From the cell containing the given text, extract its center point as (x, y) coordinate. 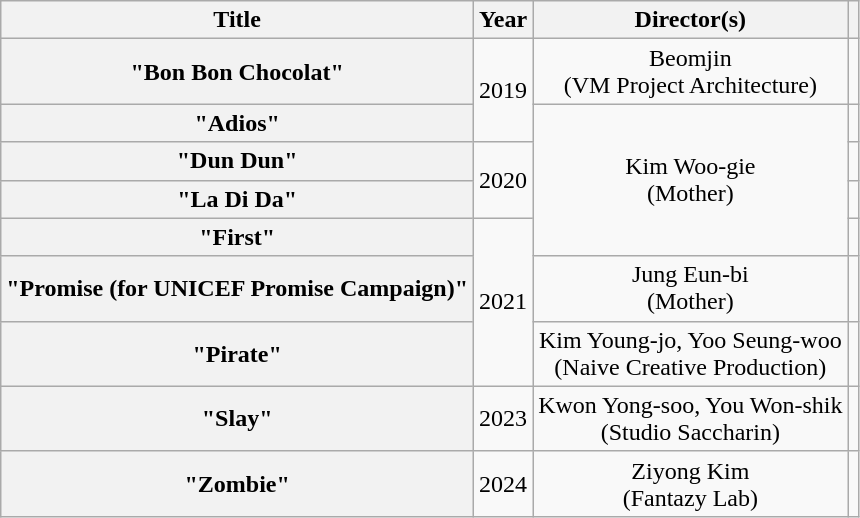
2020 (504, 180)
2019 (504, 90)
Title (238, 20)
"Slay" (238, 418)
Director(s) (690, 20)
"La Di Da" (238, 199)
2023 (504, 418)
Beomjin(VM Project Architecture) (690, 72)
Ziyong Kim(Fantazy Lab) (690, 484)
Kwon Yong-soo, You Won-shik(Studio Saccharin) (690, 418)
"Zombie" (238, 484)
Kim Woo-gie(Mother) (690, 180)
Jung Eun-bi(Mother) (690, 288)
2024 (504, 484)
2021 (504, 302)
Kim Young-jo, Yoo Seung-woo(Naive Creative Production) (690, 354)
"Bon Bon Chocolat" (238, 72)
Year (504, 20)
"Pirate" (238, 354)
"First" (238, 237)
"Dun Dun" (238, 161)
"Promise (for UNICEF Promise Campaign)" (238, 288)
"Adios" (238, 123)
